For the text-containing cell, return its midpoint in [x, y] coordinate format. 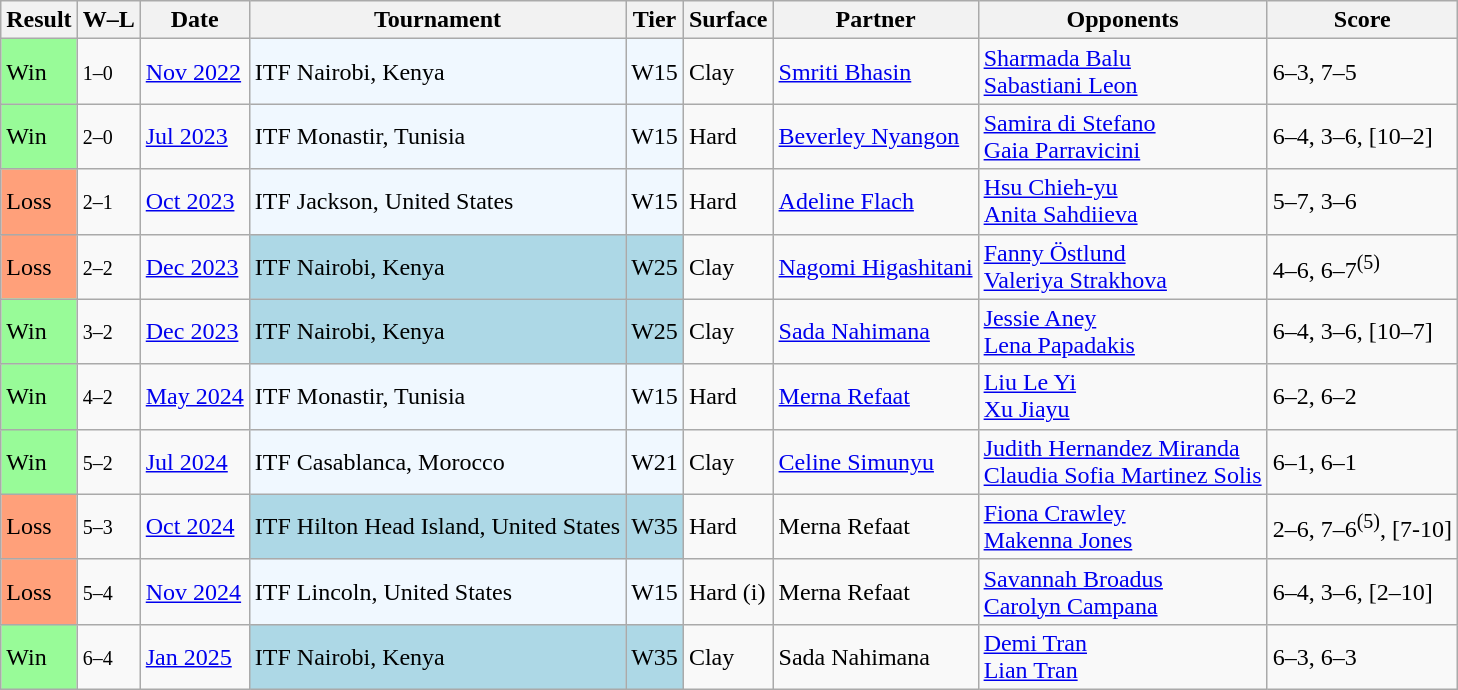
Savannah Broadus Carolyn Campana [1122, 592]
Celine Simunyu [876, 462]
6–1, 6–1 [1362, 462]
Adeline Flach [876, 202]
Jessie Aney Lena Papadakis [1122, 332]
2–1 [108, 202]
W–L [108, 20]
Nov 2022 [194, 72]
Tournament [437, 20]
Demi Tran Lian Tran [1122, 656]
Fiona Crawley Makenna Jones [1122, 526]
Hard (i) [728, 592]
ITF Hilton Head Island, United States [437, 526]
Score [1362, 20]
Hsu Chieh-yu Anita Sahdiieva [1122, 202]
May 2024 [194, 396]
Smriti Bhasin [876, 72]
Partner [876, 20]
Nagomi Higashitani [876, 266]
Jul 2023 [194, 136]
Tier [655, 20]
Beverley Nyangon [876, 136]
1–0 [108, 72]
6–2, 6–2 [1362, 396]
Sharmada Balu Sabastiani Leon [1122, 72]
Samira di Stefano Gaia Parravicini [1122, 136]
5–2 [108, 462]
5–3 [108, 526]
6–4 [108, 656]
6–4, 3–6, [2–10] [1362, 592]
ITF Casablanca, Morocco [437, 462]
Surface [728, 20]
Oct 2024 [194, 526]
2–2 [108, 266]
6–3, 7–5 [1362, 72]
5–4 [108, 592]
3–2 [108, 332]
Nov 2024 [194, 592]
6–4, 3–6, [10–2] [1362, 136]
Judith Hernandez Miranda Claudia Sofia Martinez Solis [1122, 462]
Jul 2024 [194, 462]
5–7, 3–6 [1362, 202]
Liu Le Yi Xu Jiayu [1122, 396]
4–6, 6–7(5) [1362, 266]
6–4, 3–6, [10–7] [1362, 332]
Result [39, 20]
Fanny Östlund Valeriya Strakhova [1122, 266]
Oct 2023 [194, 202]
2–0 [108, 136]
Opponents [1122, 20]
W21 [655, 462]
Jan 2025 [194, 656]
ITF Jackson, United States [437, 202]
2–6, 7–6(5), [7-10] [1362, 526]
Date [194, 20]
6–3, 6–3 [1362, 656]
ITF Lincoln, United States [437, 592]
4–2 [108, 396]
